Scan for the cell matching the given text and deliver its (x, y) coordinate at center. 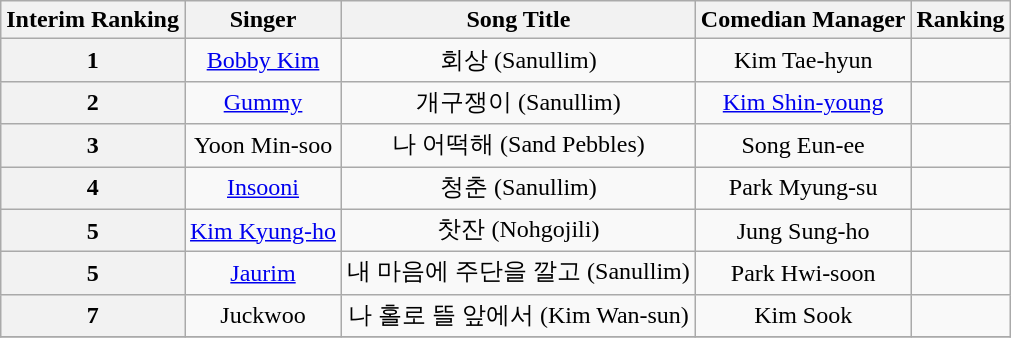
2 (93, 102)
Yoon Min-soo (262, 146)
Bobby Kim (262, 60)
개구쟁이 (Sanullim) (519, 102)
Kim Tae-hyun (803, 60)
Jung Sung-ho (803, 230)
Kim Kyung-ho (262, 230)
Jaurim (262, 274)
Comedian Manager (803, 20)
Kim Sook (803, 316)
Interim Ranking (93, 20)
Juckwoo (262, 316)
Kim Shin-young (803, 102)
찻잔 (Nohgojili) (519, 230)
Ranking (960, 20)
내 마음에 주단을 깔고 (Sanullim) (519, 274)
Insooni (262, 188)
나 홀로 뜰 앞에서 (Kim Wan-sun) (519, 316)
Park Hwi-soon (803, 274)
Song Eun-ee (803, 146)
Singer (262, 20)
Song Title (519, 20)
청춘 (Sanullim) (519, 188)
3 (93, 146)
7 (93, 316)
Park Myung-su (803, 188)
나 어떡해 (Sand Pebbles) (519, 146)
Gummy (262, 102)
4 (93, 188)
1 (93, 60)
회상 (Sanullim) (519, 60)
